Identify which cell holds the provided text, then report its (x, y) central coordinate. 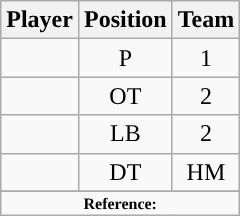
Team (206, 20)
HM (206, 172)
P (125, 58)
Player (40, 20)
LB (125, 134)
OT (125, 96)
Reference: (120, 203)
DT (125, 172)
1 (206, 58)
Position (125, 20)
